Identify which cell holds the provided text, then report its (X, Y) central coordinate. 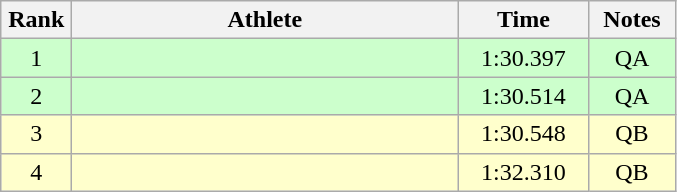
1 (36, 58)
Athlete (265, 20)
1:32.310 (524, 172)
4 (36, 172)
Time (524, 20)
1:30.514 (524, 96)
3 (36, 134)
1:30.397 (524, 58)
1:30.548 (524, 134)
Notes (632, 20)
2 (36, 96)
Rank (36, 20)
